Determine the (X, Y) coordinate at the center of the cell enclosing the given text.  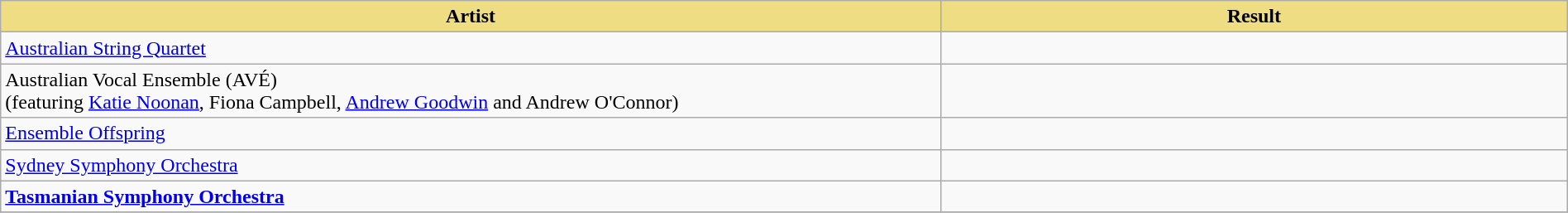
Sydney Symphony Orchestra (471, 165)
Tasmanian Symphony Orchestra (471, 196)
Artist (471, 17)
Result (1254, 17)
Ensemble Offspring (471, 133)
Australian String Quartet (471, 48)
Australian Vocal Ensemble (AVÉ)(featuring Katie Noonan, Fiona Campbell, Andrew Goodwin and Andrew O'Connor) (471, 91)
